Return the (x, y) coordinate for the center point of the cell that contains the specified text.  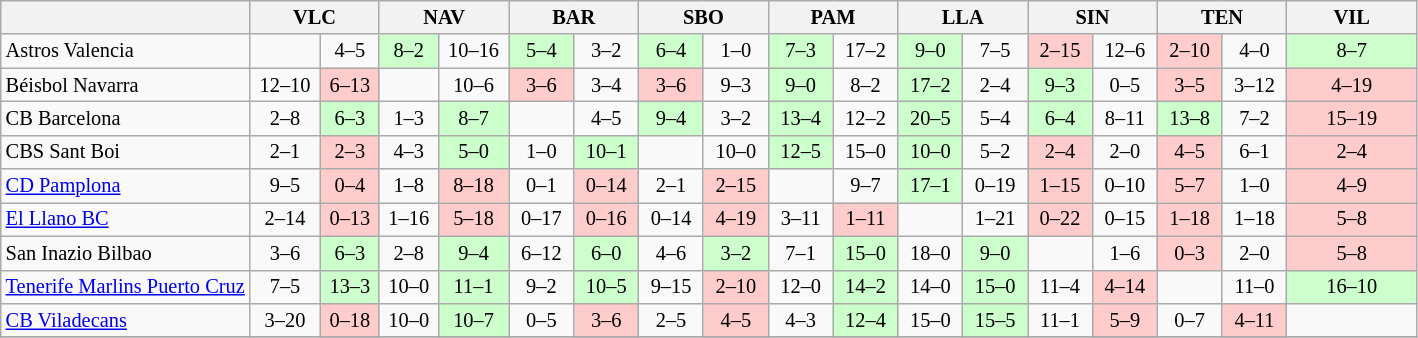
CB Viladecans (126, 320)
PAM (833, 17)
NAV (444, 17)
4–0 (1254, 51)
16–10 (1352, 287)
Astros Valencia (126, 51)
3–11 (800, 219)
Tenerife Marlins Puerto Cruz (126, 287)
13–3 (350, 287)
CBS Sant Boi (126, 152)
El Llano BC (126, 219)
BAR (574, 17)
0–4 (350, 186)
6–12 (542, 253)
1–21 (996, 219)
9–15 (672, 287)
9–2 (542, 287)
9–5 (286, 186)
VIL (1352, 17)
14–0 (930, 287)
13–8 (1190, 118)
SBO (704, 17)
5–18 (474, 219)
1–3 (408, 118)
4–11 (1254, 320)
5–0 (474, 152)
1–6 (1124, 253)
SIN (1093, 17)
0–19 (996, 186)
15–5 (996, 320)
12–2 (866, 118)
5–2 (996, 152)
10–7 (474, 320)
8–18 (474, 186)
0–15 (1124, 219)
Béisbol Navarra (126, 85)
9–7 (866, 186)
12–6 (1124, 51)
12–10 (286, 85)
6–0 (606, 253)
1–15 (1060, 186)
2–14 (286, 219)
6–13 (350, 85)
8–11 (1124, 118)
1–8 (408, 186)
0–22 (1060, 219)
20–5 (930, 118)
7–1 (800, 253)
17–1 (930, 186)
12–4 (866, 320)
10–5 (606, 287)
4–6 (672, 253)
LLA (963, 17)
3–4 (606, 85)
CD Pamplona (126, 186)
13–4 (800, 118)
18–0 (930, 253)
14–2 (866, 287)
3–12 (1254, 85)
10–1 (606, 152)
12–0 (800, 287)
0–13 (350, 219)
San Inazio Bilbao (126, 253)
0–1 (542, 186)
0–10 (1124, 186)
CB Barcelona (126, 118)
2–5 (672, 320)
TEN (1222, 17)
5–9 (1124, 320)
7–2 (1254, 118)
0–7 (1190, 320)
4–9 (1352, 186)
10–16 (474, 51)
1–16 (408, 219)
11–0 (1254, 287)
0–18 (350, 320)
0–16 (606, 219)
3–5 (1190, 85)
4–14 (1124, 287)
VLC (315, 17)
0–3 (1190, 253)
15–19 (1352, 118)
3–20 (286, 320)
1–11 (866, 219)
10–6 (474, 85)
11–4 (1060, 287)
12–5 (800, 152)
5–7 (1190, 186)
2–3 (350, 152)
0–17 (542, 219)
6–1 (1254, 152)
7–3 (800, 51)
